Capture the cell that displays the provided text and extract its (X, Y) central coordinate. 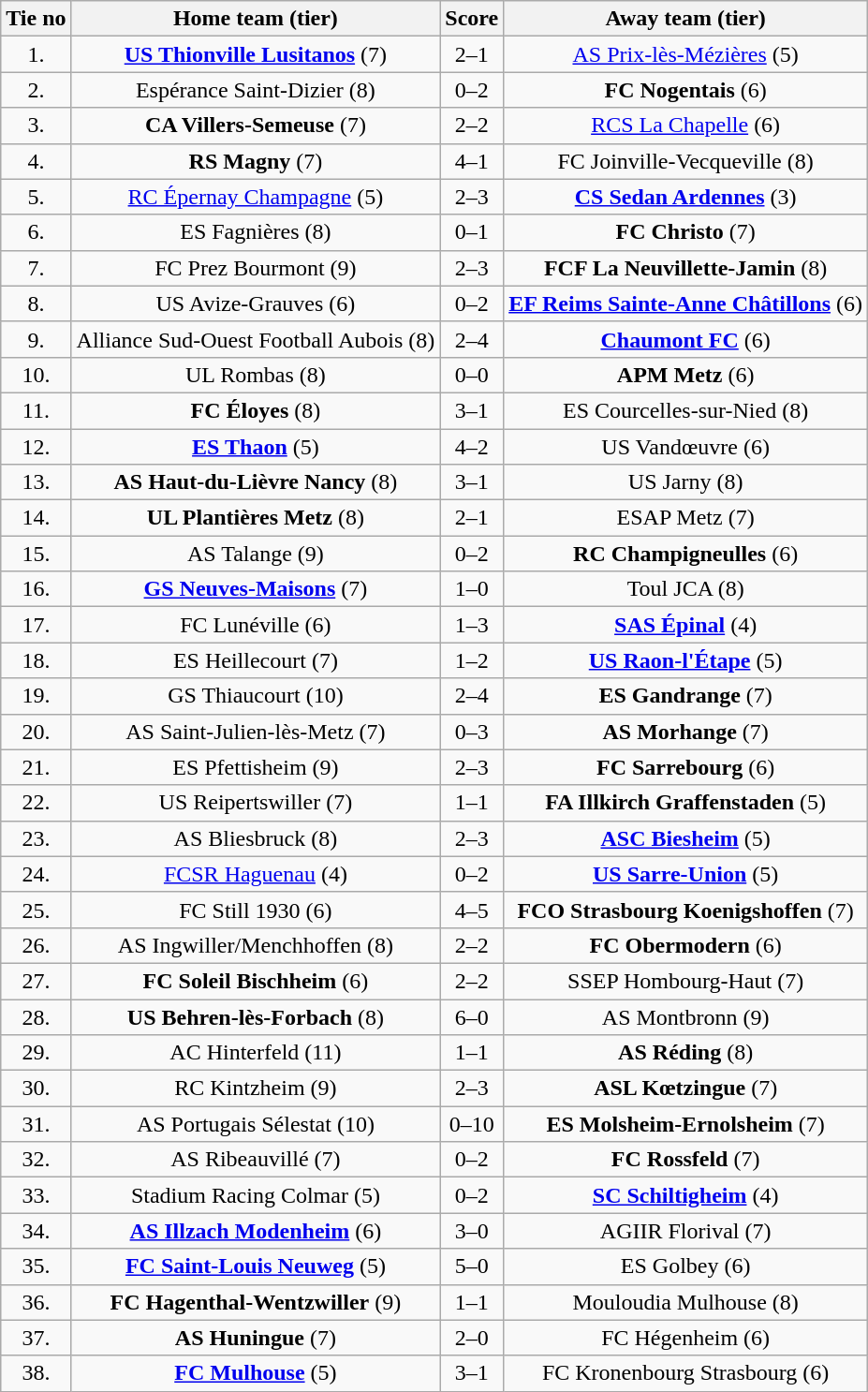
FC Éloyes (8) (256, 410)
ASL Kœtzingue (7) (685, 1088)
ES Gandrange (7) (685, 696)
FC Still 1930 (6) (256, 910)
16. (36, 589)
0–1 (472, 232)
Alliance Sud-Ouest Football Aubois (8) (256, 339)
AS Réding (8) (685, 1053)
FCO Strasbourg Koenigshoffen (7) (685, 910)
5–0 (472, 1266)
EF Reims Sainte-Anne Châtillons (6) (685, 304)
35. (36, 1266)
FCSR Haguenau (4) (256, 874)
RS Magny (7) (256, 161)
FC Nogentais (6) (685, 90)
SAS Épinal (4) (685, 625)
19. (36, 696)
FA Illkirch Graffenstaden (5) (685, 803)
UL Plantières Metz (8) (256, 518)
29. (36, 1053)
AGIIR Florival (7) (685, 1231)
22. (36, 803)
20. (36, 732)
4–2 (472, 447)
5. (36, 197)
US Jarny (8) (685, 482)
6–0 (472, 1016)
4. (36, 161)
CS Sedan Ardennes (3) (685, 197)
38. (36, 1373)
RC Épernay Champagne (5) (256, 197)
US Sarre-Union (5) (685, 874)
FC Lunéville (6) (256, 625)
ES Pfettisheim (9) (256, 767)
FC Christo (7) (685, 232)
ES Golbey (6) (685, 1266)
ES Thaon (5) (256, 447)
Tie no (36, 19)
13. (36, 482)
14. (36, 518)
US Avize-Grauves (6) (256, 304)
10. (36, 375)
34. (36, 1231)
7. (36, 268)
26. (36, 945)
GS Thiaucourt (10) (256, 696)
ES Courcelles-sur-Nied (8) (685, 410)
ASC Biesheim (5) (685, 838)
US Raon-l'Étape (5) (685, 660)
2. (36, 90)
AS Ribeauvillé (7) (256, 1160)
15. (36, 554)
CA Villers-Semeuse (7) (256, 126)
SSEP Hombourg-Haut (7) (685, 981)
AS Saint-Julien-lès-Metz (7) (256, 732)
ESAP Metz (7) (685, 518)
Score (472, 19)
ES Fagnières (8) (256, 232)
FC Rossfeld (7) (685, 1160)
37. (36, 1338)
AS Huningue (7) (256, 1338)
FCF La Neuvillette-Jamin (8) (685, 268)
GS Neuves-Maisons (7) (256, 589)
FC Hégenheim (6) (685, 1338)
3–0 (472, 1231)
36. (36, 1302)
FC Soleil Bischheim (6) (256, 981)
RC Kintzheim (9) (256, 1088)
AS Talange (9) (256, 554)
FC Mulhouse (5) (256, 1373)
32. (36, 1160)
33. (36, 1195)
3. (36, 126)
21. (36, 767)
17. (36, 625)
Home team (tier) (256, 19)
RCS La Chapelle (6) (685, 126)
Away team (tier) (685, 19)
US Reipertswiller (7) (256, 803)
0–0 (472, 375)
FC Joinville-Vecqueville (8) (685, 161)
AS Montbronn (9) (685, 1016)
FC Obermodern (6) (685, 945)
4–1 (472, 161)
APM Metz (6) (685, 375)
FC Kronenbourg Strasbourg (6) (685, 1373)
18. (36, 660)
6. (36, 232)
AS Ingwiller/Menchhoffen (8) (256, 945)
30. (36, 1088)
1. (36, 54)
AS Bliesbruck (8) (256, 838)
AS Morhange (7) (685, 732)
AS Illzach Modenheim (6) (256, 1231)
Espérance Saint-Dizier (8) (256, 90)
1–2 (472, 660)
SC Schiltigheim (4) (685, 1195)
ES Molsheim-Ernolsheim (7) (685, 1124)
2–0 (472, 1338)
25. (36, 910)
0–3 (472, 732)
Stadium Racing Colmar (5) (256, 1195)
US Behren-lès-Forbach (8) (256, 1016)
ES Heillecourt (7) (256, 660)
11. (36, 410)
1–0 (472, 589)
28. (36, 1016)
4–5 (472, 910)
9. (36, 339)
Mouloudia Mulhouse (8) (685, 1302)
AS Haut-du-Lièvre Nancy (8) (256, 482)
Chaumont FC (6) (685, 339)
US Thionville Lusitanos (7) (256, 54)
1–3 (472, 625)
FC Prez Bourmont (9) (256, 268)
FC Hagenthal-Wentzwiller (9) (256, 1302)
23. (36, 838)
24. (36, 874)
AC Hinterfeld (11) (256, 1053)
US Vandœuvre (6) (685, 447)
FC Sarrebourg (6) (685, 767)
AS Prix-lès-Mézières (5) (685, 54)
Toul JCA (8) (685, 589)
12. (36, 447)
FC Saint-Louis Neuweg (5) (256, 1266)
AS Portugais Sélestat (10) (256, 1124)
31. (36, 1124)
27. (36, 981)
0–10 (472, 1124)
UL Rombas (8) (256, 375)
RC Champigneulles (6) (685, 554)
8. (36, 304)
